Detect which cell encompasses the target text, then output its (x, y) center coordinate. 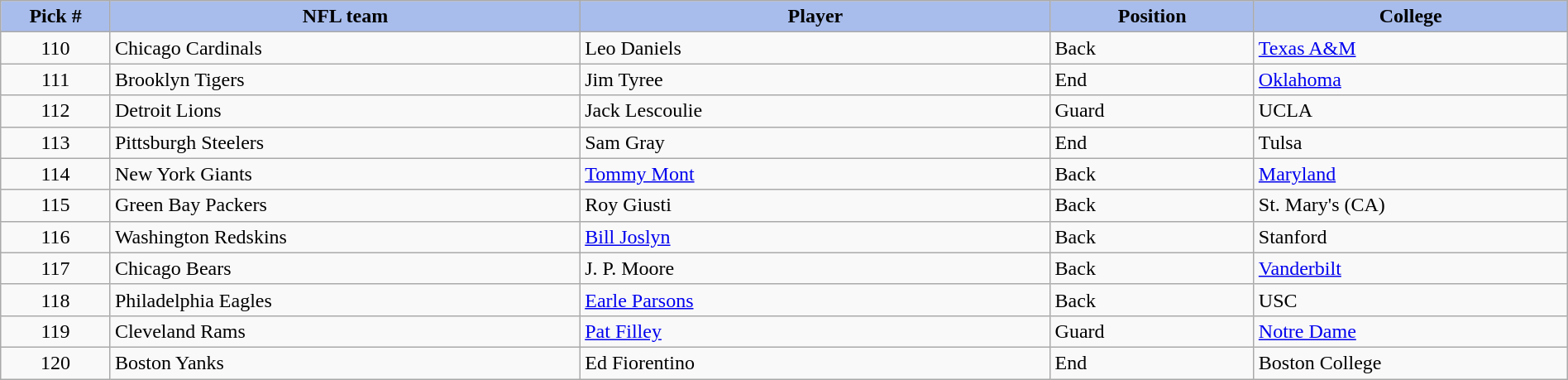
Ed Fiorentino (815, 363)
Boston College (1411, 363)
UCLA (1411, 111)
114 (56, 174)
Player (815, 17)
Maryland (1411, 174)
Pat Filley (815, 331)
Pittsburgh Steelers (345, 142)
Roy Giusti (815, 205)
Pick # (56, 17)
118 (56, 300)
Earle Parsons (815, 300)
NFL team (345, 17)
Chicago Bears (345, 268)
Washington Redskins (345, 237)
113 (56, 142)
St. Mary's (CA) (1411, 205)
115 (56, 205)
Leo Daniels (815, 48)
Brooklyn Tigers (345, 79)
Vanderbilt (1411, 268)
110 (56, 48)
119 (56, 331)
Stanford (1411, 237)
111 (56, 79)
116 (56, 237)
Texas A&M (1411, 48)
112 (56, 111)
J. P. Moore (815, 268)
College (1411, 17)
Bill Joslyn (815, 237)
Tommy Mont (815, 174)
117 (56, 268)
Oklahoma (1411, 79)
New York Giants (345, 174)
Tulsa (1411, 142)
Position (1152, 17)
Sam Gray (815, 142)
Chicago Cardinals (345, 48)
Detroit Lions (345, 111)
Boston Yanks (345, 363)
Cleveland Rams (345, 331)
Jack Lescoulie (815, 111)
Notre Dame (1411, 331)
Jim Tyree (815, 79)
Philadelphia Eagles (345, 300)
Green Bay Packers (345, 205)
120 (56, 363)
USC (1411, 300)
